Find where the given text appears and provide that cell's center as (X, Y) coordinate. 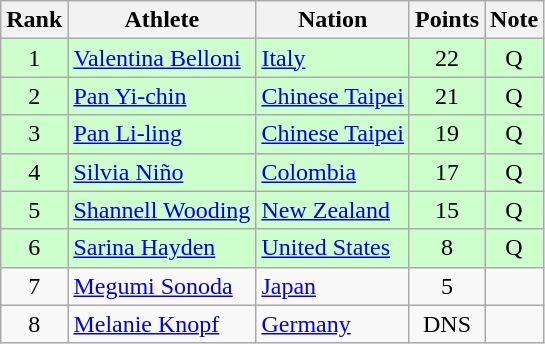
Pan Li-ling (162, 134)
Silvia Niño (162, 172)
Germany (333, 324)
Rank (34, 20)
Sarina Hayden (162, 248)
Note (514, 20)
15 (446, 210)
Melanie Knopf (162, 324)
Colombia (333, 172)
Points (446, 20)
New Zealand (333, 210)
Japan (333, 286)
22 (446, 58)
3 (34, 134)
19 (446, 134)
4 (34, 172)
Shannell Wooding (162, 210)
21 (446, 96)
Athlete (162, 20)
2 (34, 96)
7 (34, 286)
Nation (333, 20)
Megumi Sonoda (162, 286)
Italy (333, 58)
DNS (446, 324)
1 (34, 58)
Valentina Belloni (162, 58)
6 (34, 248)
Pan Yi-chin (162, 96)
17 (446, 172)
United States (333, 248)
